Capture the cell that displays the provided text and extract its [X, Y] central coordinate. 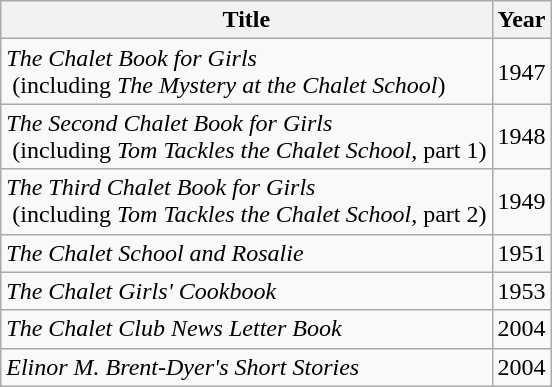
The Third Chalet Book for Girls (including Tom Tackles the Chalet School, part 2) [246, 202]
The Chalet Club News Letter Book [246, 329]
The Chalet Book for Girls (including The Mystery at the Chalet School) [246, 72]
1953 [522, 291]
1949 [522, 202]
1948 [522, 136]
Elinor M. Brent-Dyer's Short Stories [246, 367]
1947 [522, 72]
The Second Chalet Book for Girls (including Tom Tackles the Chalet School, part 1) [246, 136]
Title [246, 20]
The Chalet Girls' Cookbook [246, 291]
The Chalet School and Rosalie [246, 253]
1951 [522, 253]
Year [522, 20]
